Provide the [x, y] coordinate of the cell's center where the given text is located.  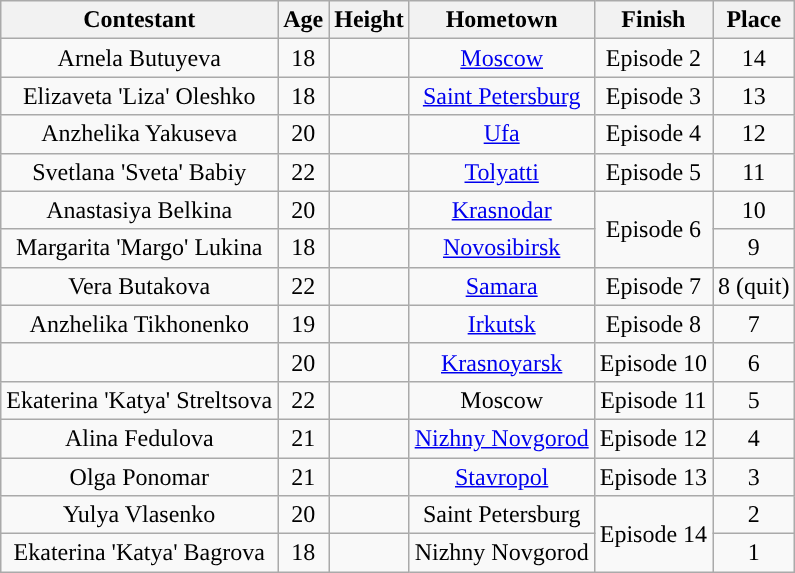
Stavropol [502, 477]
Samara [502, 286]
Krasnodar [502, 210]
1 [754, 553]
Vera Butakova [140, 286]
Margarita 'Margo' Lukina [140, 248]
Episode 6 [653, 229]
Episode 7 [653, 286]
Episode 11 [653, 400]
12 [754, 134]
Irkutsk [502, 324]
Episode 3 [653, 96]
Ekaterina 'Katya' Streltsova [140, 400]
Contestant [140, 20]
Finish [653, 20]
9 [754, 248]
Episode 14 [653, 534]
19 [304, 324]
Anastasiya Belkina [140, 210]
11 [754, 172]
Krasnoyarsk [502, 362]
Anzhelika Yakuseva [140, 134]
Yulya Vlasenko [140, 515]
Age [304, 20]
14 [754, 58]
Height [369, 20]
13 [754, 96]
Episode 10 [653, 362]
Olga Ponomar [140, 477]
Episode 4 [653, 134]
Episode 13 [653, 477]
10 [754, 210]
Arnela Butuyeva [140, 58]
Alina Fedulova [140, 438]
Place [754, 20]
Anzhelika Tikhonenko [140, 324]
Ekaterina 'Katya' Bagrova [140, 553]
2 [754, 515]
4 [754, 438]
7 [754, 324]
6 [754, 362]
Tolyatti [502, 172]
Episode 8 [653, 324]
Episode 5 [653, 172]
3 [754, 477]
Novosibirsk [502, 248]
Episode 12 [653, 438]
5 [754, 400]
8 (quit) [754, 286]
Svetlana 'Sveta' Babiy [140, 172]
Hometown [502, 20]
Elizaveta 'Liza' Oleshko [140, 96]
Ufa [502, 134]
Episode 2 [653, 58]
